Find where the given text appears and provide that cell's center as (x, y) coordinate. 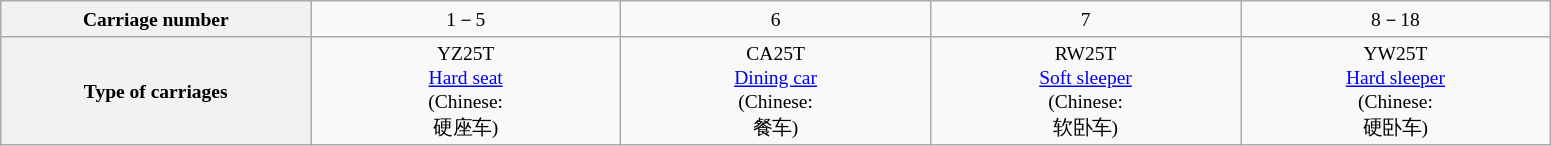
CA25TDining car(Chinese:餐车) (776, 91)
7 (1086, 19)
Carriage number (156, 19)
8－18 (1395, 19)
RW25TSoft sleeper(Chinese:软卧车) (1086, 91)
YZ25THard seat(Chinese:硬座车) (466, 91)
YW25THard sleeper(Chinese:硬卧车) (1395, 91)
1－5 (466, 19)
6 (776, 19)
Type of carriages (156, 91)
